Output the [X, Y] coordinate of the center of the cell containing the given text.  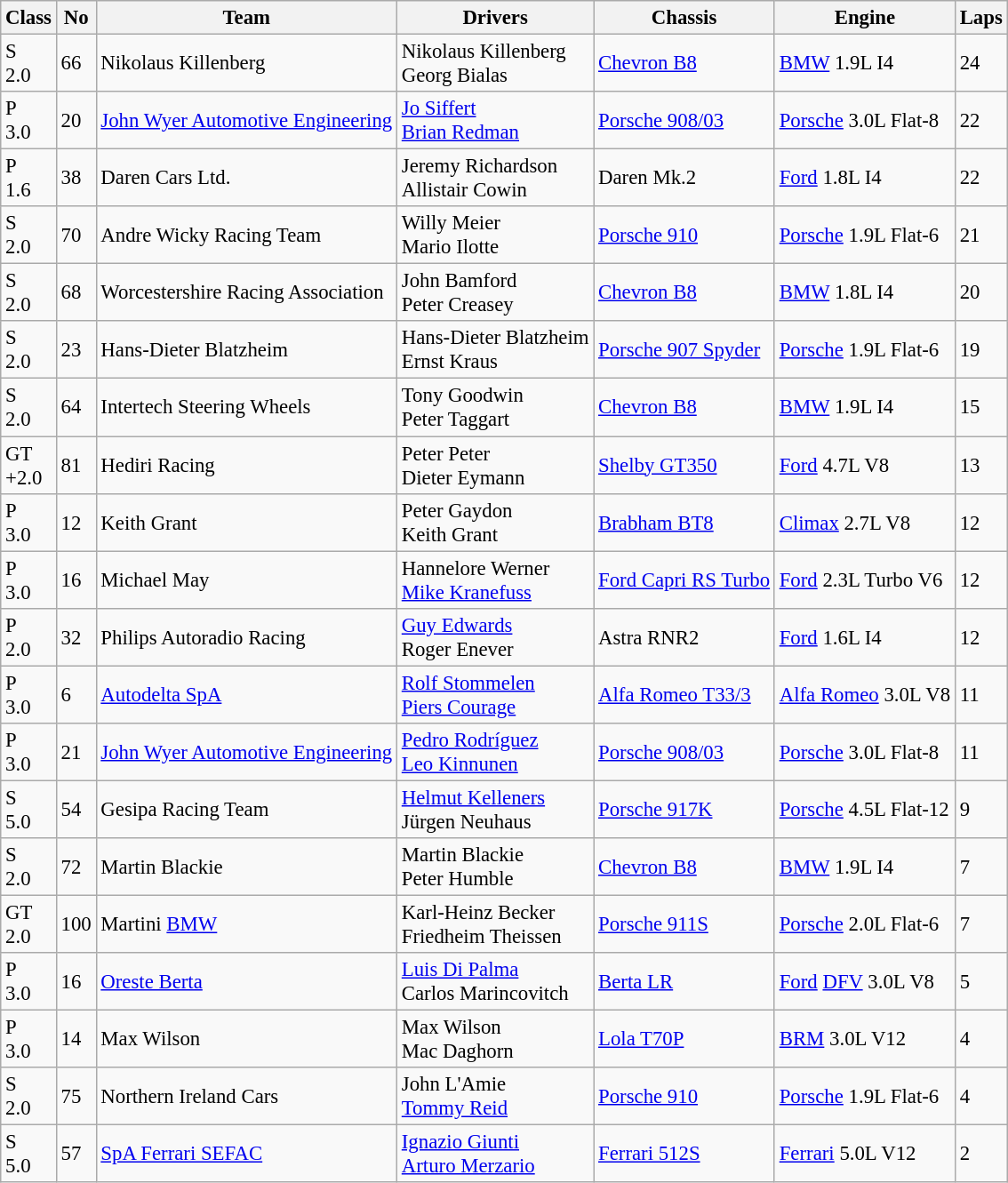
Andre Wicky Racing Team [246, 235]
9 [981, 809]
Max Wilson [246, 1040]
2 [981, 1154]
Chassis [684, 18]
Porsche 4.5L Flat-12 [864, 809]
No [76, 18]
Class [28, 18]
Martini BMW [246, 924]
Daren Cars Ltd. [246, 178]
6 [76, 695]
66 [76, 64]
Willy Meier Mario Ilotte [494, 235]
68 [76, 293]
Northern Ireland Cars [246, 1097]
24 [981, 64]
54 [76, 809]
57 [76, 1154]
Pedro Rodríguez Leo Kinnunen [494, 752]
Ford 2.3L Turbo V6 [864, 580]
Oreste Berta [246, 981]
14 [76, 1040]
Nikolaus Killenberg Georg Bialas [494, 64]
Brabham BT8 [684, 523]
Hannelore Werner Mike Kranefuss [494, 580]
13 [981, 466]
64 [76, 407]
Martin Blackie Peter Humble [494, 867]
Hediri Racing [246, 466]
Porsche 2.0L Flat-6 [864, 924]
Worcestershire Racing Association [246, 293]
Ferrari 512S [684, 1154]
BRM 3.0L V12 [864, 1040]
Luis Di Palma Carlos Marincovitch [494, 981]
Laps [981, 18]
Porsche 907 Spyder [684, 350]
38 [76, 178]
Michael May [246, 580]
Peter Peter Dieter Eymann [494, 466]
P2.0 [28, 636]
Ignazio Giunti Arturo Merzario [494, 1154]
Karl-Heinz Becker Friedheim Theissen [494, 924]
75 [76, 1097]
Team [246, 18]
Climax 2.7L V8 [864, 523]
Porsche 911S [684, 924]
Jo Siffert Brian Redman [494, 121]
Astra RNR2 [684, 636]
Ford 1.6L I4 [864, 636]
Max Wilson Mac Daghorn [494, 1040]
Keith Grant [246, 523]
23 [76, 350]
5 [981, 981]
GT+2.0 [28, 466]
81 [76, 466]
Alfa Romeo 3.0L V8 [864, 695]
72 [76, 867]
Lola T70P [684, 1040]
Alfa Romeo T33/3 [684, 695]
15 [981, 407]
Helmut Kelleners Jürgen Neuhaus [494, 809]
John L'Amie Tommy Reid [494, 1097]
Martin Blackie [246, 867]
BMW 1.8L I4 [864, 293]
100 [76, 924]
Daren Mk.2 [684, 178]
SpA Ferrari SEFAC [246, 1154]
70 [76, 235]
19 [981, 350]
Autodelta SpA [246, 695]
Drivers [494, 18]
Tony Goodwin Peter Taggart [494, 407]
Engine [864, 18]
GT2.0 [28, 924]
Peter Gaydon Keith Grant [494, 523]
Hans-Dieter Blatzheim Ernst Kraus [494, 350]
Rolf Stommelen Piers Courage [494, 695]
Shelby GT350 [684, 466]
Gesipa Racing Team [246, 809]
32 [76, 636]
Porsche 917K [684, 809]
Philips Autoradio Racing [246, 636]
Nikolaus Killenberg [246, 64]
Intertech Steering Wheels [246, 407]
P1.6 [28, 178]
Jeremy Richardson Allistair Cowin [494, 178]
Hans-Dieter Blatzheim [246, 350]
Ford DFV 3.0L V8 [864, 981]
Guy Edwards Roger Enever [494, 636]
John Bamford Peter Creasey [494, 293]
Berta LR [684, 981]
Ferrari 5.0L V12 [864, 1154]
Ford 1.8L I4 [864, 178]
Ford 4.7L V8 [864, 466]
Ford Capri RS Turbo [684, 580]
